Pinpoint the cell where the given text exists, returning its (x, y) midpoint coordinate. 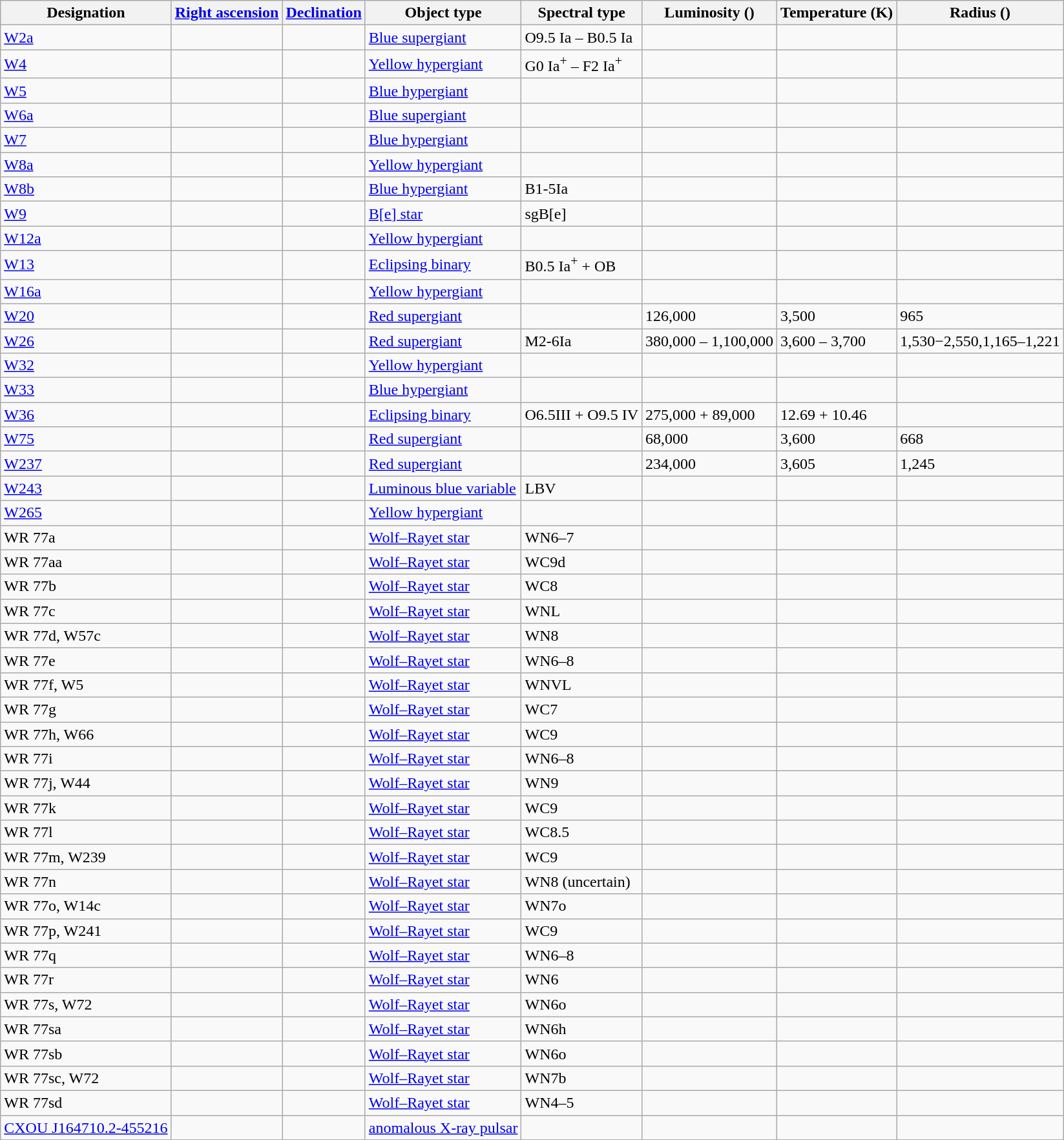
WN6 (581, 980)
Luminosity () (709, 13)
B[e] star (443, 214)
965 (981, 316)
B0.5 Ia+ + OB (581, 265)
WNL (581, 611)
WC8.5 (581, 833)
W2a (86, 37)
WR 77n (86, 882)
W75 (86, 439)
WR 77p, W241 (86, 931)
Luminous blue variable (443, 488)
W13 (86, 265)
W7 (86, 140)
WR 77a (86, 537)
W243 (86, 488)
Designation (86, 13)
WN4–5 (581, 1103)
W9 (86, 214)
W26 (86, 341)
W237 (86, 464)
3,600 (837, 439)
WC8 (581, 586)
3,600 – 3,700 (837, 341)
WN9 (581, 783)
WR 77h, W66 (86, 734)
WR 77d, W57c (86, 636)
WN8 (581, 636)
W265 (86, 513)
CXOU J164710.2-455216 (86, 1128)
sgB[e] (581, 214)
anomalous X-ray pulsar (443, 1128)
WR 77o, W14c (86, 906)
W12a (86, 238)
WR 77sc, W72 (86, 1078)
W5 (86, 90)
W32 (86, 366)
W8a (86, 165)
W33 (86, 390)
WR 77r (86, 980)
WR 77sa (86, 1029)
380,000 – 1,100,000 (709, 341)
68,000 (709, 439)
Object type (443, 13)
WNVL (581, 685)
W16a (86, 291)
WR 77l (86, 833)
LBV (581, 488)
W20 (86, 316)
234,000 (709, 464)
WR 77sb (86, 1053)
WR 77i (86, 759)
126,000 (709, 316)
WN6–7 (581, 537)
W6a (86, 115)
1,530−2,550,1,165–1,221 (981, 341)
275,000 + 89,000 (709, 415)
Spectral type (581, 13)
B1-5Ia (581, 189)
1,245 (981, 464)
M2-6Ia (581, 341)
Temperature (K) (837, 13)
12.69 + 10.46 (837, 415)
WN8 (uncertain) (581, 882)
WR 77c (86, 611)
WR 77j, W44 (86, 783)
WC9d (581, 562)
WR 77f, W5 (86, 685)
WR 77b (86, 586)
668 (981, 439)
Right ascension (227, 13)
W4 (86, 65)
WC7 (581, 709)
W8b (86, 189)
WR 77q (86, 955)
WR 77e (86, 660)
WR 77m, W239 (86, 857)
O6.5III + O9.5 IV (581, 415)
G0 Ia+ – F2 Ia+ (581, 65)
WR 77k (86, 808)
O9.5 Ia – B0.5 Ia (581, 37)
Declination (324, 13)
WR 77s, W72 (86, 1004)
WN7b (581, 1078)
WN6h (581, 1029)
WR 77g (86, 709)
3,605 (837, 464)
Radius () (981, 13)
WR 77aa (86, 562)
W36 (86, 415)
WN7o (581, 906)
WR 77sd (86, 1103)
3,500 (837, 316)
